For the text-containing cell, return its midpoint in [x, y] coordinate format. 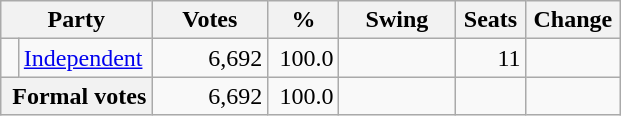
Votes [210, 20]
% [304, 20]
Swing [397, 20]
Change [573, 20]
Party [76, 20]
11 [490, 58]
Independent [84, 58]
Seats [490, 20]
Formal votes [76, 96]
